Determine the (x, y) coordinate at the center of the cell enclosing the given text.  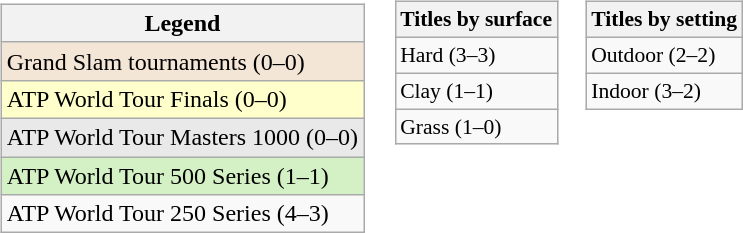
Legend (182, 23)
Outdoor (2–2) (664, 55)
Clay (1–1) (476, 91)
ATP World Tour 250 Series (4–3) (182, 214)
Grand Slam tournaments (0–0) (182, 61)
ATP World Tour Finals (0–0) (182, 99)
Titles by surface (476, 20)
Indoor (3–2) (664, 91)
Grass (1–0) (476, 127)
ATP World Tour Masters 1000 (0–0) (182, 137)
Titles by setting (664, 20)
Hard (3–3) (476, 55)
ATP World Tour 500 Series (1–1) (182, 175)
